Provide the [x, y] coordinate of the cell's center where the given text is located.  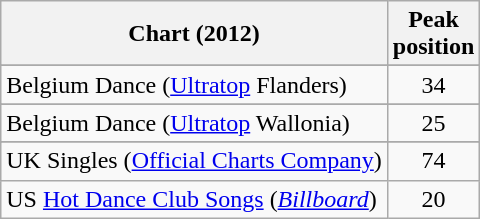
20 [433, 199]
UK Singles (Official Charts Company) [194, 161]
34 [433, 85]
US Hot Dance Club Songs (Billboard) [194, 199]
Belgium Dance (Ultratop Wallonia) [194, 123]
Peakposition [433, 34]
74 [433, 161]
Chart (2012) [194, 34]
25 [433, 123]
Belgium Dance (Ultratop Flanders) [194, 85]
